From the cell containing the given text, extract its center point as (x, y) coordinate. 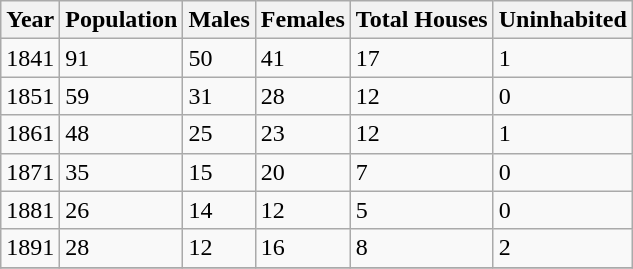
Total Houses (422, 20)
91 (122, 58)
26 (122, 210)
Males (219, 20)
1841 (30, 58)
20 (302, 172)
15 (219, 172)
1871 (30, 172)
Uninhabited (562, 20)
Population (122, 20)
16 (302, 248)
1851 (30, 96)
1891 (30, 248)
41 (302, 58)
1881 (30, 210)
Females (302, 20)
25 (219, 134)
23 (302, 134)
35 (122, 172)
5 (422, 210)
Year (30, 20)
50 (219, 58)
17 (422, 58)
7 (422, 172)
31 (219, 96)
8 (422, 248)
14 (219, 210)
48 (122, 134)
1861 (30, 134)
2 (562, 248)
59 (122, 96)
